Return the (x, y) coordinate for the center point of the cell that contains the specified text.  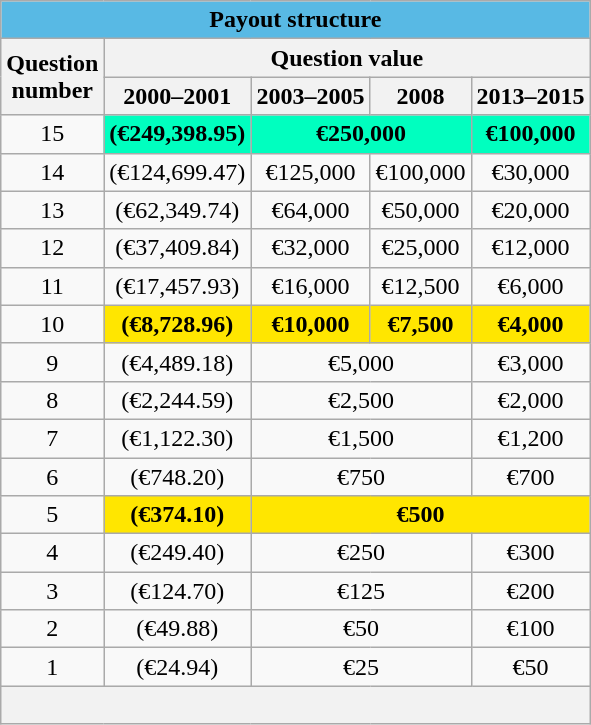
€1,500 (361, 438)
6 (52, 477)
€200 (530, 591)
13 (52, 210)
Question value (347, 58)
5 (52, 515)
(€17,457.93) (178, 286)
(€4,489.18) (178, 362)
€700 (530, 477)
(€124,699.47) (178, 172)
€125,000 (310, 172)
2008 (420, 96)
€20,000 (530, 210)
(€249.40) (178, 553)
€16,000 (310, 286)
€7,500 (420, 324)
€250,000 (361, 134)
€32,000 (310, 248)
2 (52, 629)
€750 (361, 477)
€12,500 (420, 286)
2000–2001 (178, 96)
€50,000 (420, 210)
7 (52, 438)
Payout structure (296, 20)
€30,000 (530, 172)
4 (52, 553)
€500 (420, 515)
€100 (530, 629)
€3,000 (530, 362)
11 (52, 286)
(€2,244.59) (178, 400)
(€249,398.95) (178, 134)
€10,000 (310, 324)
€6,000 (530, 286)
8 (52, 400)
€300 (530, 553)
15 (52, 134)
(€8,728.96) (178, 324)
€1,200 (530, 438)
€5,000 (361, 362)
€125 (361, 591)
14 (52, 172)
€25,000 (420, 248)
(€124.70) (178, 591)
€64,000 (310, 210)
10 (52, 324)
1 (52, 667)
€25 (361, 667)
(€374.10) (178, 515)
(€62,349.74) (178, 210)
(€24.94) (178, 667)
Questionnumber (52, 77)
(€1,122.30) (178, 438)
(€37,409.84) (178, 248)
2013–2015 (530, 96)
€2,000 (530, 400)
€4,000 (530, 324)
12 (52, 248)
3 (52, 591)
(€748.20) (178, 477)
€250 (361, 553)
2003–2005 (310, 96)
€2,500 (361, 400)
9 (52, 362)
€12,000 (530, 248)
(€49.88) (178, 629)
